Determine the (X, Y) coordinate at the center of the cell enclosing the given text.  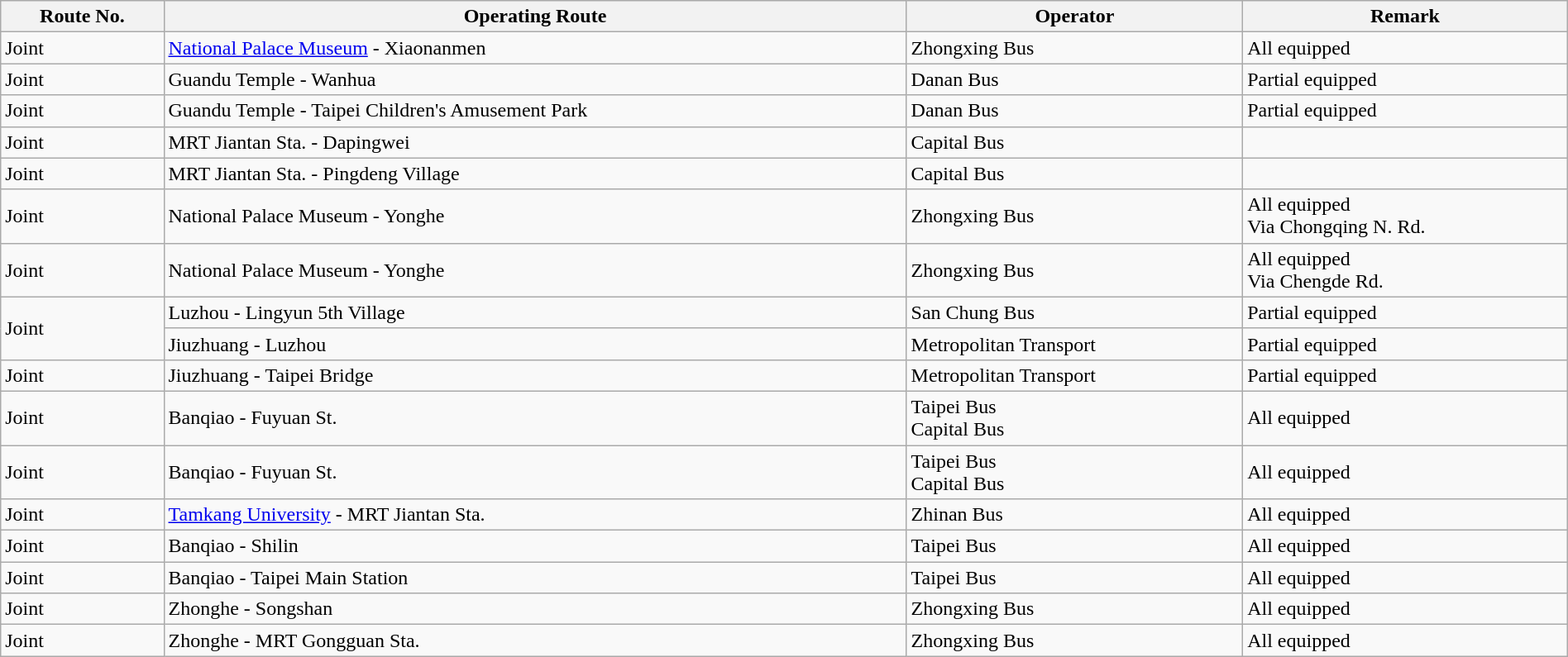
MRT Jiantan Sta. - Dapingwei (535, 142)
Banqiao - Taipei Main Station (535, 578)
MRT Jiantan Sta. - Pingdeng Village (535, 174)
All equippedVia Chengde Rd. (1406, 269)
Banqiao - Shilin (535, 546)
Tamkang University - MRT Jiantan Sta. (535, 515)
Remark (1406, 17)
San Chung Bus (1075, 312)
Zhinan Bus (1075, 515)
Jiuzhuang - Luzhou (535, 344)
Zhonghe - Songshan (535, 609)
Guandu Temple - Taipei Children's Amusement Park (535, 111)
Operating Route (535, 17)
All equippedVia Chongqing N. Rd. (1406, 217)
Guandu Temple - Wanhua (535, 79)
Route No. (83, 17)
Operator (1075, 17)
Zhonghe - MRT Gongguan Sta. (535, 640)
National Palace Museum - Xiaonanmen (535, 48)
Jiuzhuang - Taipei Bridge (535, 375)
Luzhou - Lingyun 5th Village (535, 312)
